Capture the cell that displays the provided text and extract its [X, Y] central coordinate. 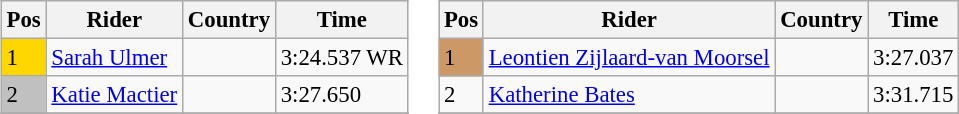
3:27.037 [914, 58]
Katie Mactier [114, 95]
Sarah Ulmer [114, 58]
3:24.537 WR [342, 58]
3:31.715 [914, 95]
Leontien Zijlaard-van Moorsel [628, 58]
Katherine Bates [628, 95]
3:27.650 [342, 95]
